Scan for the cell matching the given text and deliver its [X, Y] coordinate at center. 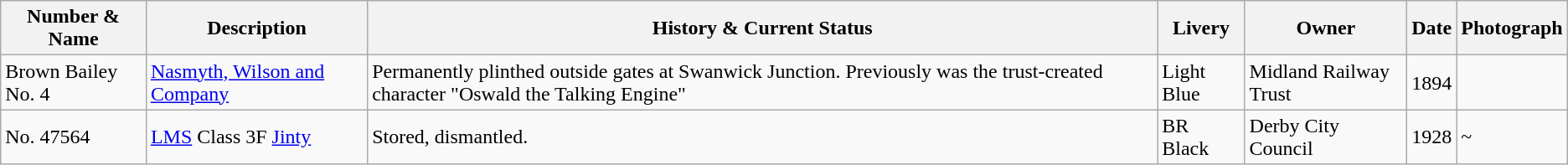
Photograph [1512, 28]
Light Blue [1201, 82]
Description [256, 28]
Livery [1201, 28]
Owner [1326, 28]
Date [1432, 28]
History & Current Status [762, 28]
Nasmyth, Wilson and Company [256, 82]
~ [1512, 137]
Permanently plinthed outside gates at Swanwick Junction. Previously was the trust-created character "Oswald the Talking Engine" [762, 82]
1928 [1432, 137]
Stored, dismantled. [762, 137]
1894 [1432, 82]
BR Black [1201, 137]
Midland Railway Trust [1326, 82]
No. 47564 [74, 137]
Number & Name [74, 28]
Brown Bailey No. 4 [74, 82]
LMS Class 3F Jinty [256, 137]
Derby City Council [1326, 137]
